Extract the [x, y] coordinate from the center of the cell holding the provided text.  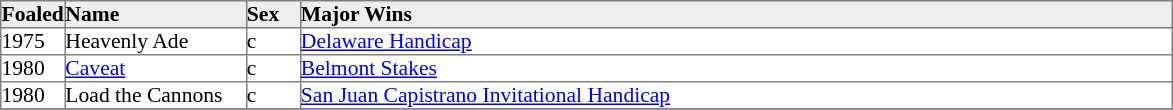
Delaware Handicap [736, 42]
San Juan Capistrano Invitational Handicap [736, 96]
Belmont Stakes [736, 68]
Foaled [33, 14]
1975 [33, 42]
Major Wins [736, 14]
Load the Cannons [156, 96]
Caveat [156, 68]
Heavenly Ade [156, 42]
Name [156, 14]
Sex [273, 14]
